Detect which cell encompasses the target text, then output its [X, Y] center coordinate. 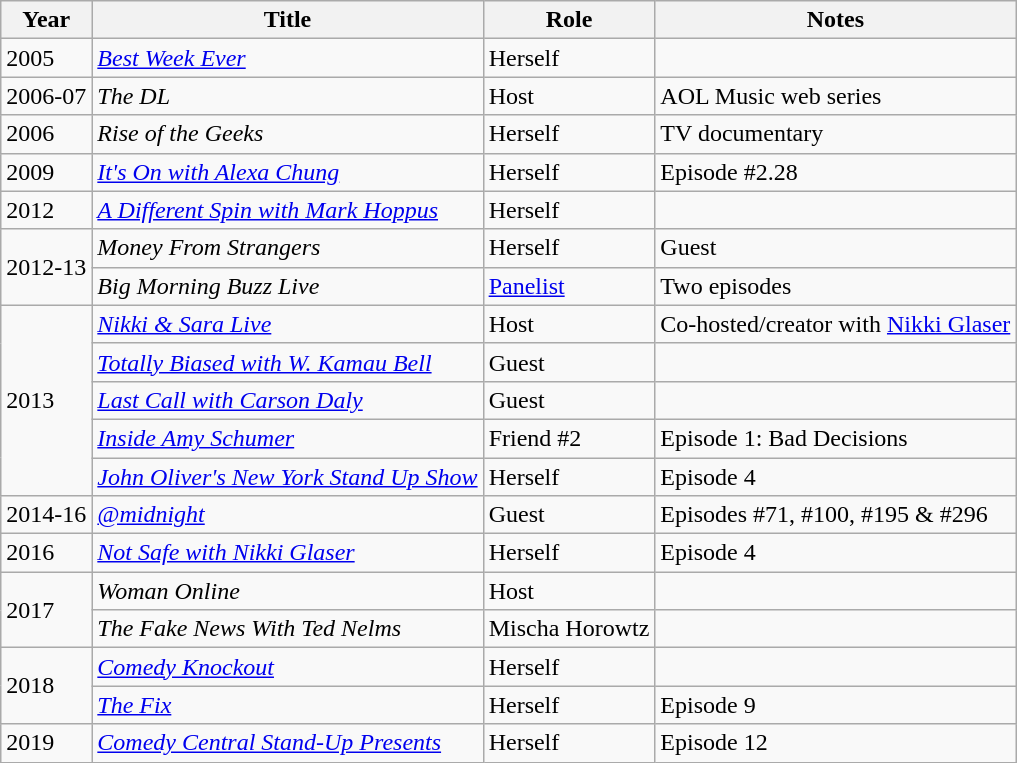
2009 [46, 172]
Co-hosted/creator with Nikki Glaser [836, 324]
Episode #2.28 [836, 172]
2019 [46, 743]
The Fix [288, 705]
Friend #2 [569, 438]
Best Week Ever [288, 58]
Woman Online [288, 591]
2012 [46, 210]
Money From Strangers [288, 248]
Episodes #71, #100, #195 & #296 [836, 515]
Mischa Horowtz [569, 629]
John Oliver's New York Stand Up Show [288, 477]
Inside Amy Schumer [288, 438]
Big Morning Buzz Live [288, 286]
Not Safe with Nikki Glaser [288, 553]
Panelist [569, 286]
Rise of the Geeks [288, 134]
AOL Music web series [836, 96]
Episode 1: Bad Decisions [836, 438]
Episode 9 [836, 705]
Role [569, 20]
2014-16 [46, 515]
Episode 12 [836, 743]
It's On with Alexa Chung [288, 172]
The DL [288, 96]
Nikki & Sara Live [288, 324]
2012-13 [46, 267]
TV documentary [836, 134]
2006 [46, 134]
2005 [46, 58]
2013 [46, 400]
@midnight [288, 515]
2016 [46, 553]
2006-07 [46, 96]
A Different Spin with Mark Hoppus [288, 210]
Notes [836, 20]
Title [288, 20]
2018 [46, 686]
Comedy Knockout [288, 667]
The Fake News With Ted Nelms [288, 629]
2017 [46, 610]
Last Call with Carson Daly [288, 400]
Totally Biased with W. Kamau Bell [288, 362]
Comedy Central Stand-Up Presents [288, 743]
Two episodes [836, 286]
Year [46, 20]
